Capture the cell that displays the provided text and extract its [X, Y] central coordinate. 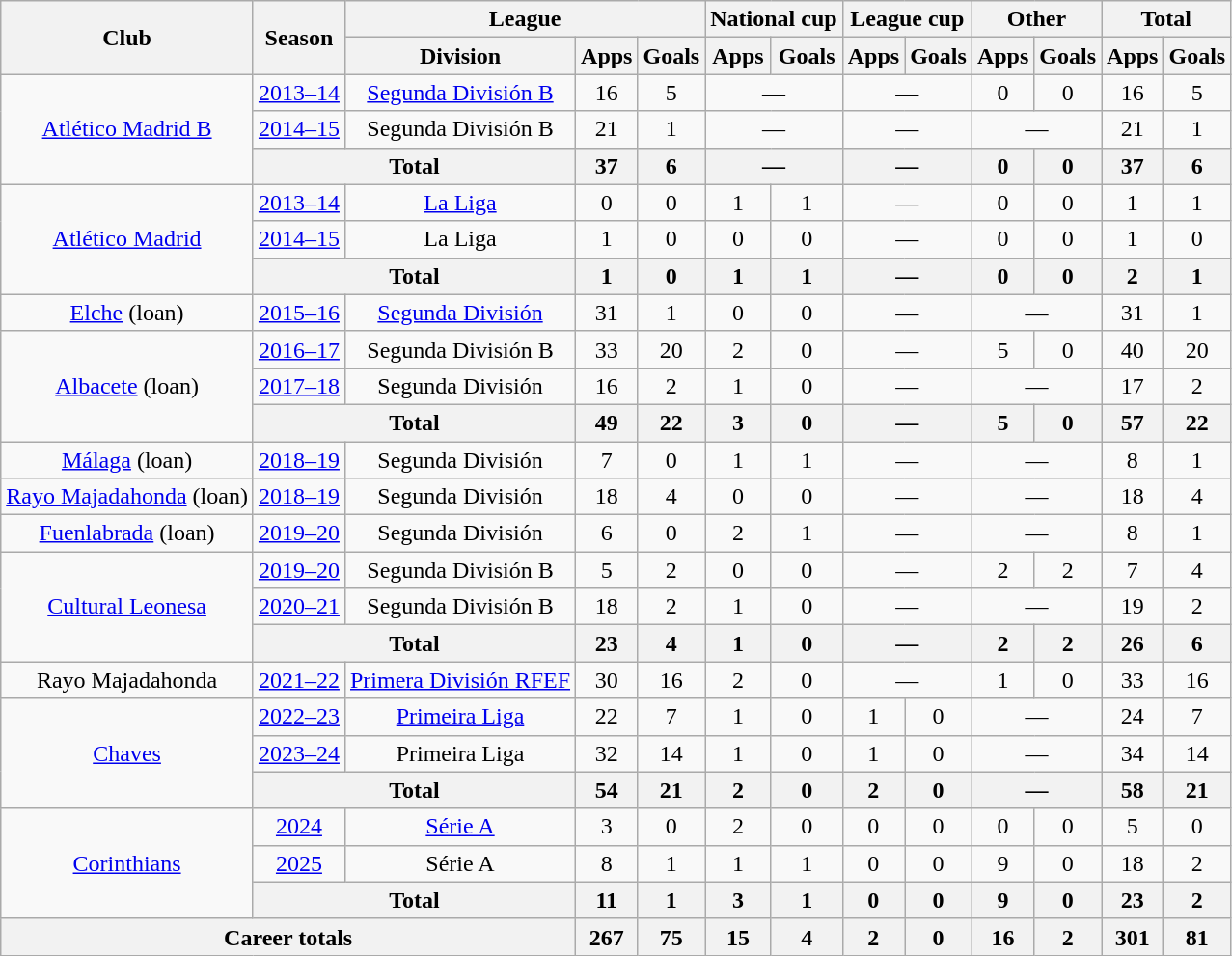
2015–16 [299, 313]
2023–24 [299, 753]
267 [607, 937]
Rayo Majadahonda (loan) [127, 497]
League cup [907, 19]
Career totals [288, 937]
2017–18 [299, 386]
Elche (loan) [127, 313]
2016–17 [299, 349]
Málaga (loan) [127, 460]
Primera División RFEF [459, 680]
57 [1133, 423]
75 [671, 937]
Atlético Madrid [127, 239]
Atlético Madrid B [127, 129]
Other [1036, 19]
Albacete (loan) [127, 386]
11 [607, 900]
54 [607, 790]
34 [1133, 753]
Division [459, 56]
301 [1133, 937]
Rayo Majadahonda [127, 680]
Corinthians [127, 863]
17 [1133, 386]
League [525, 19]
Club [127, 38]
Fuenlabrada (loan) [127, 533]
49 [607, 423]
81 [1197, 937]
National cup [774, 19]
30 [607, 680]
58 [1133, 790]
Chaves [127, 753]
24 [1133, 717]
Season [299, 38]
2025 [299, 863]
40 [1133, 349]
Cultural Leonesa [127, 607]
2022–23 [299, 717]
2021–22 [299, 680]
2024 [299, 827]
26 [1133, 643]
19 [1133, 607]
32 [607, 753]
15 [738, 937]
2020–21 [299, 607]
